Pinpoint the cell where the given text exists, returning its (X, Y) midpoint coordinate. 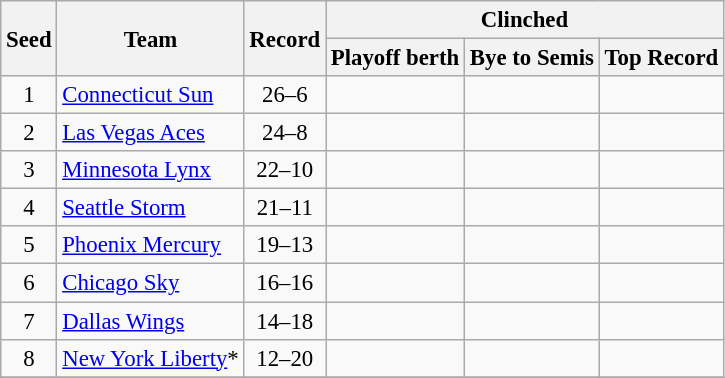
1 (29, 95)
22–10 (284, 170)
14–18 (284, 321)
24–8 (284, 133)
Las Vegas Aces (150, 133)
7 (29, 321)
8 (29, 358)
16–16 (284, 283)
2 (29, 133)
Playoff berth (396, 58)
Phoenix Mercury (150, 245)
26–6 (284, 95)
21–11 (284, 208)
New York Liberty* (150, 358)
Connecticut Sun (150, 95)
Bye to Semis (532, 58)
Top Record (661, 58)
4 (29, 208)
Dallas Wings (150, 321)
Minnesota Lynx (150, 170)
5 (29, 245)
6 (29, 283)
Clinched (525, 20)
3 (29, 170)
Seattle Storm (150, 208)
12–20 (284, 358)
Record (284, 38)
Team (150, 38)
Chicago Sky (150, 283)
Seed (29, 38)
19–13 (284, 245)
